Pinpoint the cell where the given text exists, returning its (X, Y) midpoint coordinate. 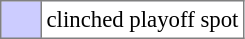
clinched playoff spot (142, 20)
